Detect which cell encompasses the target text, then output its (x, y) center coordinate. 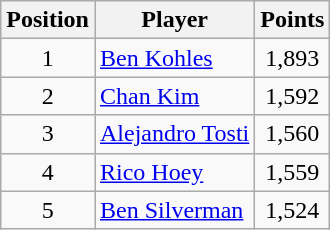
Ben Kohles (174, 58)
5 (48, 210)
Player (174, 20)
Position (48, 20)
1,893 (292, 58)
3 (48, 134)
1 (48, 58)
1,559 (292, 172)
Points (292, 20)
Alejandro Tosti (174, 134)
Ben Silverman (174, 210)
Rico Hoey (174, 172)
1,524 (292, 210)
Chan Kim (174, 96)
1,592 (292, 96)
1,560 (292, 134)
4 (48, 172)
2 (48, 96)
